Identify which cell holds the provided text, then report its [x, y] central coordinate. 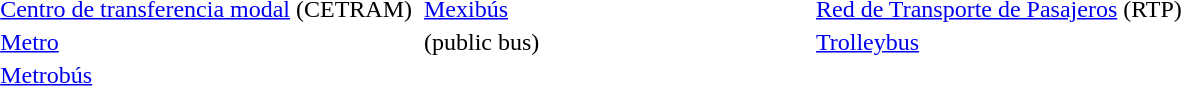
(public bus) [618, 42]
